Return [x, y] of the center of cell containing provided text 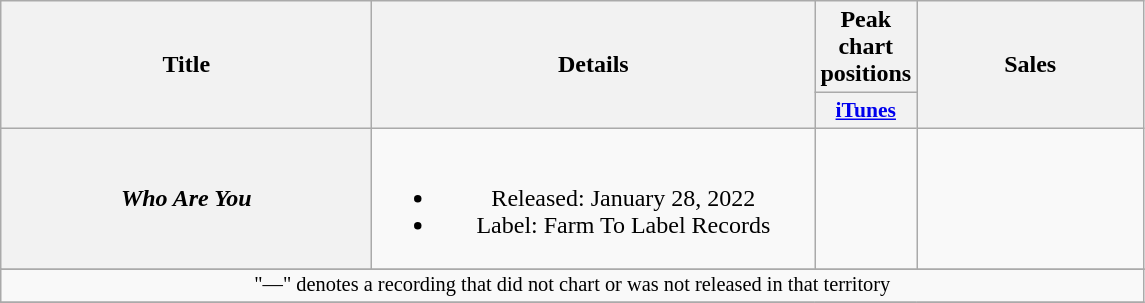
Released: January 28, 2022Label: Farm To Label Records [594, 198]
Title [186, 65]
Sales [1030, 65]
Who Are You [186, 198]
Details [594, 65]
"—" denotes a recording that did not chart or was not released in that territory [572, 285]
iTunes [866, 111]
Peak chart positions [866, 47]
